Return [x, y] of the center of cell containing provided text 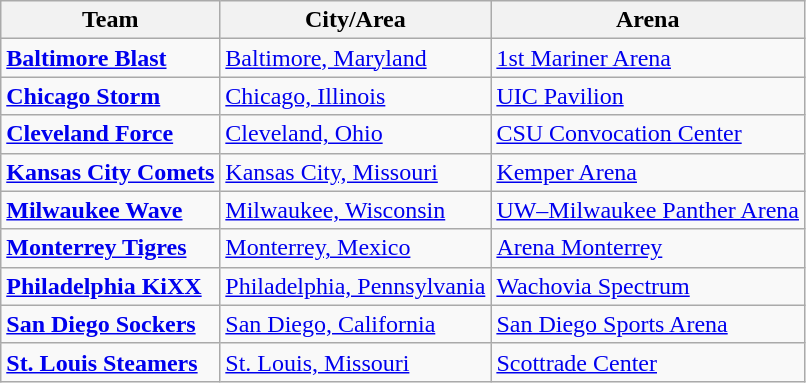
Monterrey, Mexico [356, 248]
St. Louis Steamers [110, 362]
UIC Pavilion [648, 96]
Kansas City, Missouri [356, 172]
St. Louis, Missouri [356, 362]
Chicago, Illinois [356, 96]
Monterrey Tigres [110, 248]
Arena [648, 20]
San Diego, California [356, 324]
Kemper Arena [648, 172]
Baltimore Blast [110, 58]
CSU Convocation Center [648, 134]
San Diego Sports Arena [648, 324]
Cleveland Force [110, 134]
1st Mariner Arena [648, 58]
UW–Milwaukee Panther Arena [648, 210]
Team [110, 20]
Milwaukee Wave [110, 210]
Chicago Storm [110, 96]
Philadelphia KiXX [110, 286]
Wachovia Spectrum [648, 286]
Arena Monterrey [648, 248]
Philadelphia, Pennsylvania [356, 286]
Cleveland, Ohio [356, 134]
City/Area [356, 20]
San Diego Sockers [110, 324]
Kansas City Comets [110, 172]
Milwaukee, Wisconsin [356, 210]
Baltimore, Maryland [356, 58]
Scottrade Center [648, 362]
